Scan for the cell matching the given text and deliver its [x, y] coordinate at center. 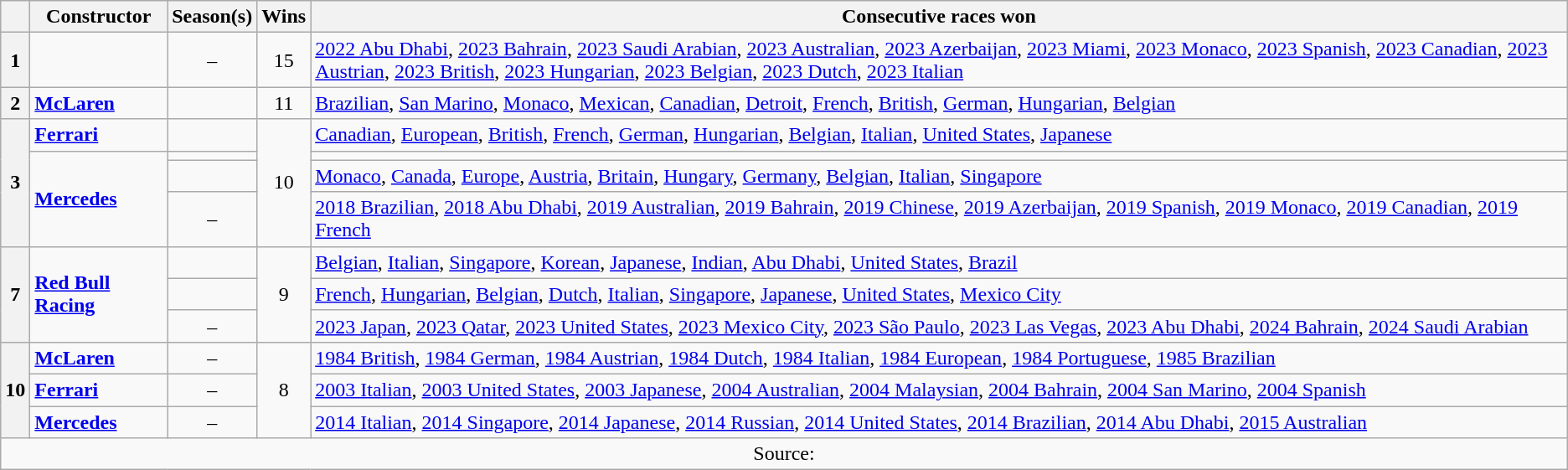
9 [284, 294]
Consecutive races won [940, 17]
2018 Brazilian, 2018 Abu Dhabi, 2019 Australian, 2019 Bahrain, 2019 Chinese, 2019 Azerbaijan, 2019 Spanish, 2019 Monaco, 2019 Canadian, 2019 French [940, 220]
1 [15, 60]
Brazilian, San Marino, Monaco, Mexican, Canadian, Detroit, French, British, German, Hungarian, Belgian [940, 103]
2023 Japan, 2023 Qatar, 2023 United States, 2023 Mexico City, 2023 São Paulo, 2023 Las Vegas, 2023 Abu Dhabi, 2024 Bahrain, 2024 Saudi Arabian [940, 326]
7 [15, 294]
1984 British, 1984 German, 1984 Austrian, 1984 Dutch, 1984 Italian, 1984 European, 1984 Portuguese, 1985 Brazilian [940, 358]
Belgian, Italian, Singapore, Korean, Japanese, Indian, Abu Dhabi, United States, Brazil [940, 262]
Canadian, European, British, French, German, Hungarian, Belgian, Italian, United States, Japanese [940, 135]
French, Hungarian, Belgian, Dutch, Italian, Singapore, Japanese, United States, Mexico City [940, 294]
2003 Italian, 2003 United States, 2003 Japanese, 2004 Australian, 2004 Malaysian, 2004 Bahrain, 2004 San Marino, 2004 Spanish [940, 390]
8 [284, 390]
Red Bull Racing [99, 294]
Season(s) [213, 17]
Constructor [99, 17]
2014 Italian, 2014 Singapore, 2014 Japanese, 2014 Russian, 2014 United States, 2014 Brazilian, 2014 Abu Dhabi, 2015 Australian [940, 421]
Monaco, Canada, Europe, Austria, Britain, Hungary, Germany, Belgian, Italian, Singapore [940, 176]
2 [15, 103]
15 [284, 60]
11 [284, 103]
3 [15, 183]
Source: [784, 454]
Wins [284, 17]
